Locate the cell with the specified text and output its (X, Y) center coordinate. 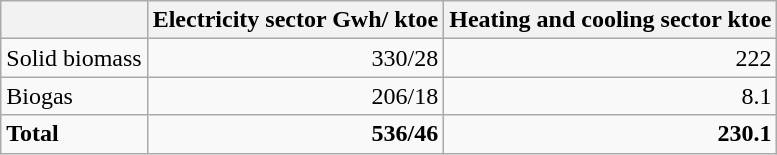
Solid biomass (74, 58)
Electricity sector Gwh/ ktoe (296, 20)
222 (610, 58)
230.1 (610, 134)
330/28 (296, 58)
536/46 (296, 134)
Heating and cooling sector ktoe (610, 20)
8.1 (610, 96)
Biogas (74, 96)
206/18 (296, 96)
Total (74, 134)
